Scan for the cell matching the given text and deliver its (x, y) coordinate at center. 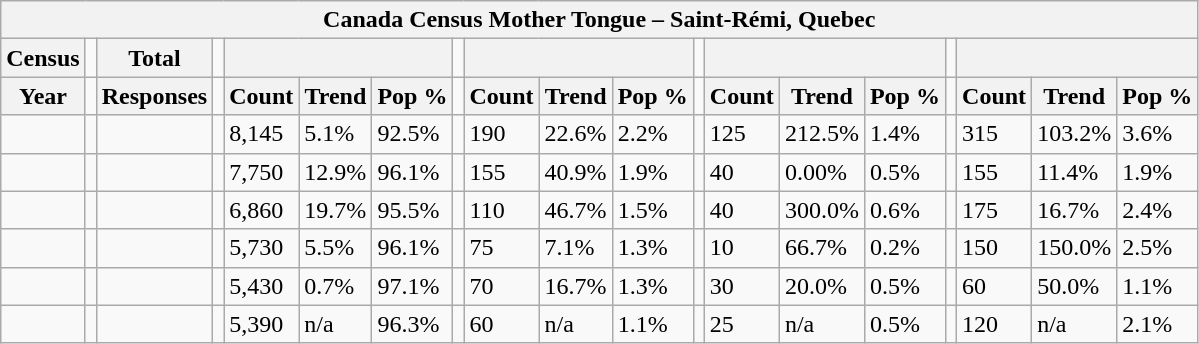
20.0% (822, 286)
150.0% (1074, 248)
212.5% (822, 134)
3.6% (1158, 134)
300.0% (822, 210)
2.4% (1158, 210)
97.1% (412, 286)
92.5% (412, 134)
120 (994, 324)
2.2% (652, 134)
75 (502, 248)
Responses (154, 96)
2.5% (1158, 248)
7,750 (262, 172)
150 (994, 248)
125 (742, 134)
25 (742, 324)
Total (154, 58)
Census (43, 58)
5.1% (336, 134)
11.4% (1074, 172)
70 (502, 286)
12.9% (336, 172)
5,390 (262, 324)
315 (994, 134)
1.5% (652, 210)
2.1% (1158, 324)
175 (994, 210)
103.2% (1074, 134)
Canada Census Mother Tongue – Saint-Rémi, Quebec (600, 20)
1.4% (904, 134)
22.6% (576, 134)
6,860 (262, 210)
30 (742, 286)
10 (742, 248)
5.5% (336, 248)
66.7% (822, 248)
5,730 (262, 248)
19.7% (336, 210)
95.5% (412, 210)
0.00% (822, 172)
5,430 (262, 286)
110 (502, 210)
0.2% (904, 248)
0.7% (336, 286)
7.1% (576, 248)
8,145 (262, 134)
96.3% (412, 324)
46.7% (576, 210)
190 (502, 134)
40.9% (576, 172)
50.0% (1074, 286)
0.6% (904, 210)
Year (43, 96)
